Pinpoint the cell where the given text exists, returning its [x, y] midpoint coordinate. 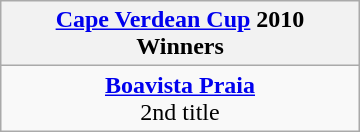
Cape Verdean Cup 2010Winners [180, 34]
Boavista Praia2nd title [180, 98]
